Capture the cell that displays the provided text and extract its (X, Y) central coordinate. 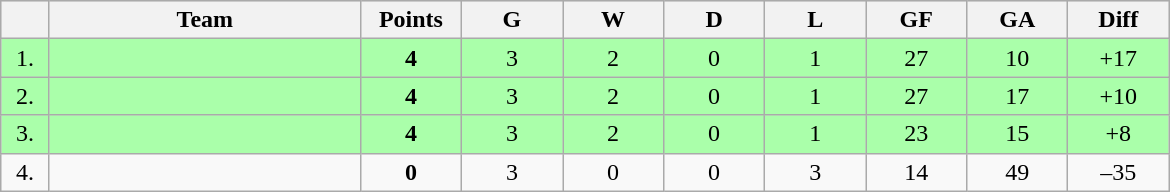
+10 (1118, 96)
–35 (1118, 172)
1. (26, 58)
49 (1018, 172)
2. (26, 96)
Points (410, 20)
G (512, 20)
Diff (1118, 20)
W (612, 20)
+8 (1118, 134)
Team (204, 20)
10 (1018, 58)
17 (1018, 96)
L (816, 20)
23 (916, 134)
14 (916, 172)
+17 (1118, 58)
GF (916, 20)
15 (1018, 134)
D (714, 20)
3. (26, 134)
4. (26, 172)
GA (1018, 20)
